Scan for the cell matching the given text and deliver its [X, Y] coordinate at center. 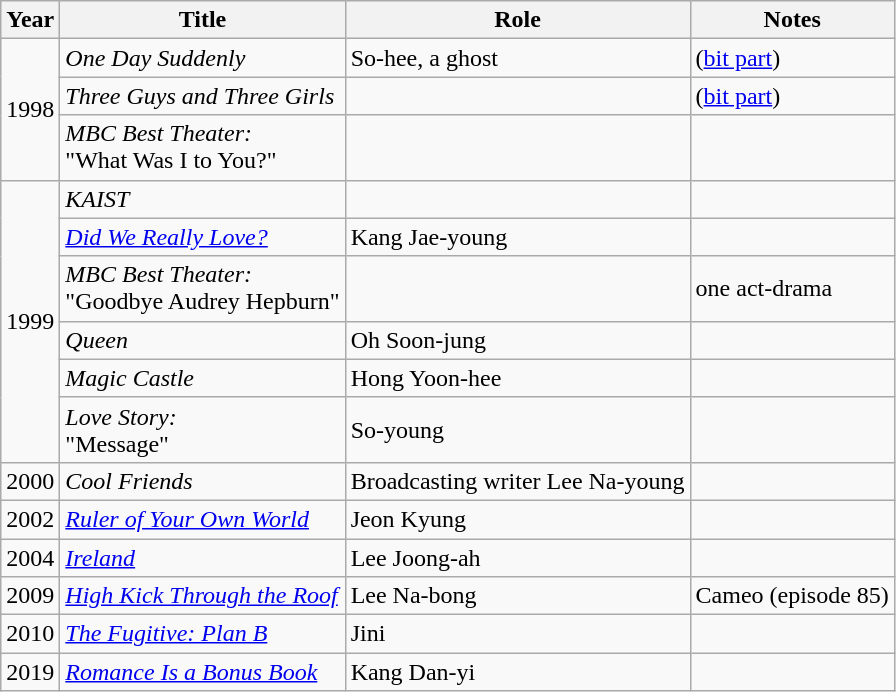
MBC Best Theater:"What Was I to You?" [202, 148]
The Fugitive: Plan B [202, 634]
Queen [202, 340]
Ruler of Your Own World [202, 519]
High Kick Through the Roof [202, 596]
1998 [30, 110]
Three Guys and Three Girls [202, 96]
Cameo (episode 85) [792, 596]
Jeon Kyung [518, 519]
Role [518, 20]
Title [202, 20]
Magic Castle [202, 378]
KAIST [202, 199]
Kang Dan-yi [518, 672]
Oh Soon-jung [518, 340]
2009 [30, 596]
2004 [30, 557]
1999 [30, 321]
Notes [792, 20]
Hong Yoon-hee [518, 378]
So-hee, a ghost [518, 58]
So-young [518, 430]
Ireland [202, 557]
Cool Friends [202, 481]
Lee Na-bong [518, 596]
Did We Really Love? [202, 237]
Broadcasting writer Lee Na-young [518, 481]
2002 [30, 519]
One Day Suddenly [202, 58]
Romance Is a Bonus Book [202, 672]
Kang Jae-young [518, 237]
Lee Joong-ah [518, 557]
MBC Best Theater:"Goodbye Audrey Hepburn" [202, 288]
Love Story:"Message" [202, 430]
2010 [30, 634]
Jini [518, 634]
Year [30, 20]
2000 [30, 481]
2019 [30, 672]
one act-drama [792, 288]
